From the cell containing the given text, extract its center point as [x, y] coordinate. 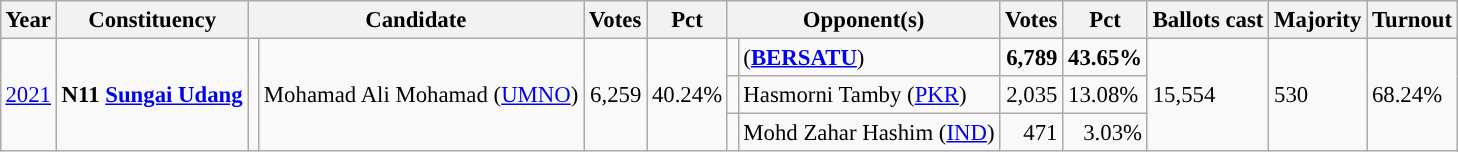
Mohamad Ali Mohamad (UMNO) [422, 94]
530 [1318, 94]
40.24% [688, 94]
471 [1032, 133]
(BERSATU) [869, 57]
68.24% [1412, 94]
Constituency [152, 20]
6,259 [616, 94]
15,554 [1208, 94]
Turnout [1412, 20]
6,789 [1032, 57]
Hasmorni Tamby (PKR) [869, 95]
3.03% [1106, 133]
Ballots cast [1208, 20]
43.65% [1106, 57]
N11 Sungai Udang [152, 94]
2,035 [1032, 95]
Mohd Zahar Hashim (IND) [869, 133]
13.08% [1106, 95]
Majority [1318, 20]
Opponent(s) [863, 20]
2021 [28, 94]
Candidate [416, 20]
Year [28, 20]
